For the text-containing cell, return its midpoint in (x, y) coordinate format. 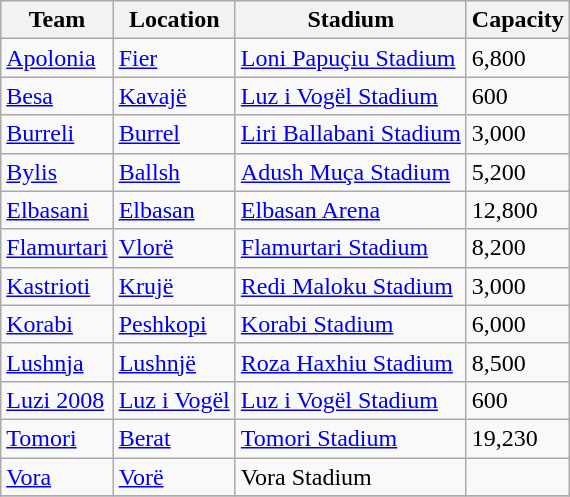
Redi Maloku Stadium (350, 286)
Berat (174, 438)
Stadium (350, 20)
Ballsh (174, 172)
Loni Papuçiu Stadium (350, 58)
Korabi (57, 324)
Luz i Vogël (174, 400)
Luzi 2008 (57, 400)
Peshkopi (174, 324)
Burreli (57, 134)
Elbasan Arena (350, 210)
Lushnjë (174, 362)
Bylis (57, 172)
Location (174, 20)
6,000 (518, 324)
Liri Ballabani Stadium (350, 134)
5,200 (518, 172)
Tomori Stadium (350, 438)
Korabi Stadium (350, 324)
Besa (57, 96)
Krujë (174, 286)
Vlorë (174, 248)
6,800 (518, 58)
Vorë (174, 477)
8,200 (518, 248)
8,500 (518, 362)
Team (57, 20)
12,800 (518, 210)
Elbasan (174, 210)
Adush Muça Stadium (350, 172)
Apolonia (57, 58)
Kavajë (174, 96)
Vora Stadium (350, 477)
Lushnja (57, 362)
Kastrioti (57, 286)
19,230 (518, 438)
Fier (174, 58)
Tomori (57, 438)
Elbasani (57, 210)
Burrel (174, 134)
Flamurtari Stadium (350, 248)
Roza Haxhiu Stadium (350, 362)
Capacity (518, 20)
Vora (57, 477)
Flamurtari (57, 248)
